Capture the cell that displays the provided text and extract its (x, y) central coordinate. 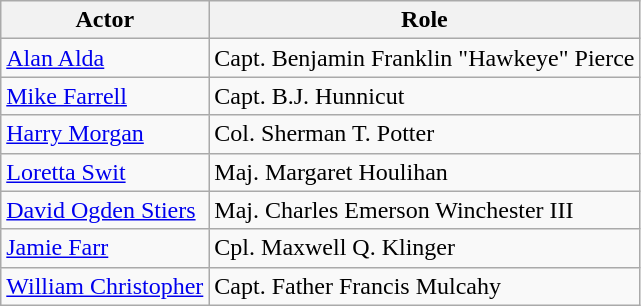
Harry Morgan (105, 134)
Maj. Margaret Houlihan (424, 172)
Role (424, 20)
Mike Farrell (105, 96)
Capt. B.J. Hunnicut (424, 96)
Alan Alda (105, 58)
Maj. Charles Emerson Winchester III (424, 210)
Jamie Farr (105, 248)
Actor (105, 20)
William Christopher (105, 286)
David Ogden Stiers (105, 210)
Cpl. Maxwell Q. Klinger (424, 248)
Loretta Swit (105, 172)
Capt. Father Francis Mulcahy (424, 286)
Capt. Benjamin Franklin "Hawkeye" Pierce (424, 58)
Col. Sherman T. Potter (424, 134)
